Extract the (x, y) coordinate from the center of the cell holding the provided text.  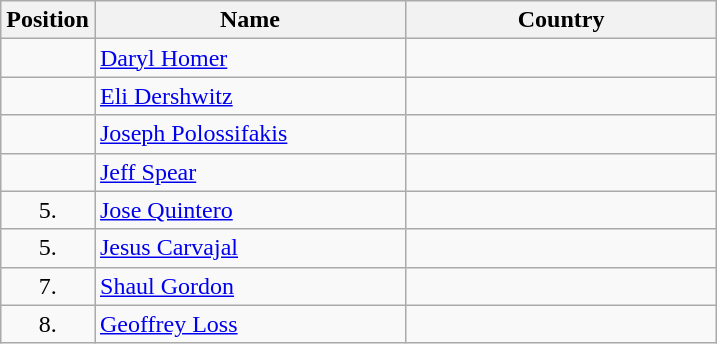
Name (250, 20)
Geoffrey Loss (250, 324)
Joseph Polossifakis (250, 134)
8. (48, 324)
Eli Dershwitz (250, 96)
Daryl Homer (250, 58)
7. (48, 286)
Shaul Gordon (250, 286)
Position (48, 20)
Jesus Carvajal (250, 248)
Jeff Spear (250, 172)
Jose Quintero (250, 210)
Country (562, 20)
